Locate the cell with the specified text and output its [X, Y] center coordinate. 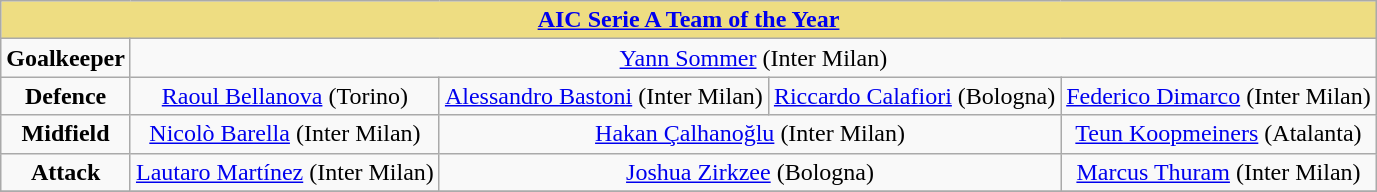
Alessandro Bastoni (Inter Milan) [604, 96]
Federico Dimarco (Inter Milan) [1219, 96]
Defence [66, 96]
Joshua Zirkzee (Bologna) [750, 172]
Nicolò Barella (Inter Milan) [284, 134]
Goalkeeper [66, 58]
Attack [66, 172]
Marcus Thuram (Inter Milan) [1219, 172]
Raoul Bellanova (Torino) [284, 96]
Teun Koopmeiners (Atalanta) [1219, 134]
Hakan Çalhanoğlu (Inter Milan) [750, 134]
Lautaro Martínez (Inter Milan) [284, 172]
Midfield [66, 134]
AIC Serie A Team of the Year [689, 20]
Yann Sommer (Inter Milan) [753, 58]
Riccardo Calafiori (Bologna) [914, 96]
